Provide the (x, y) coordinate of the cell's center where the given text is located.  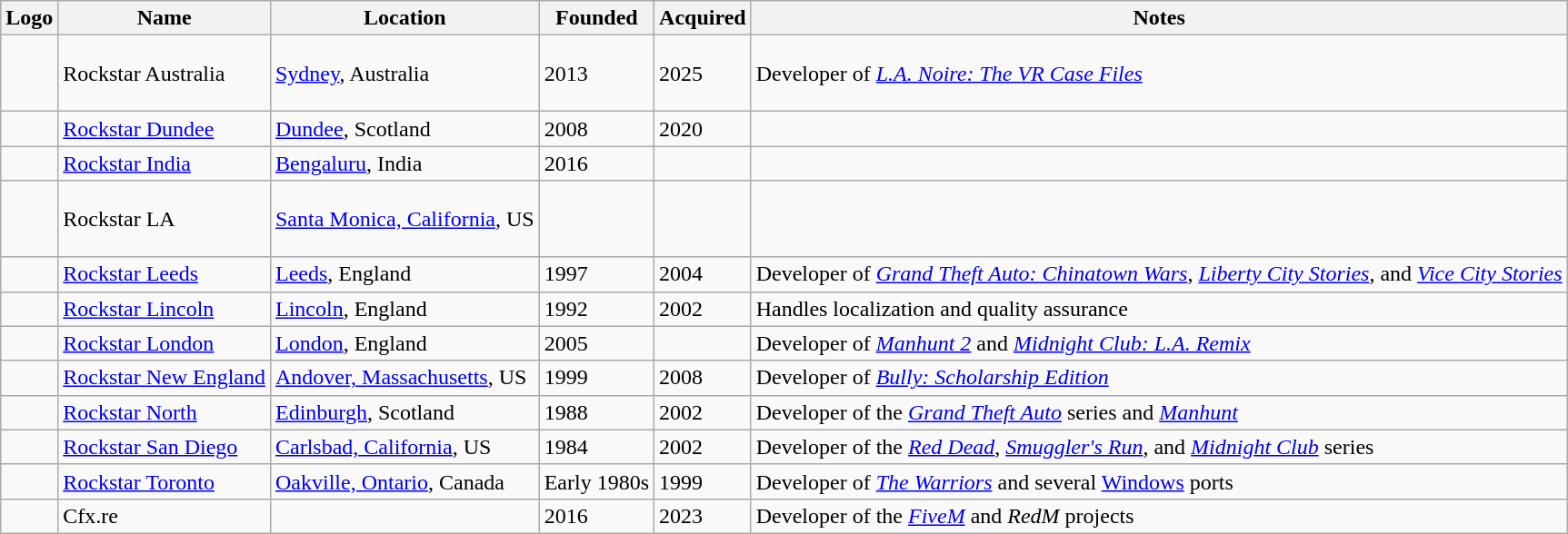
Rockstar India (165, 163)
1997 (596, 274)
Developer of the FiveM and RedM projects (1159, 516)
2005 (596, 343)
Acquired (704, 18)
Leeds, England (404, 274)
Early 1980s (596, 481)
Developer of The Warriors and several Windows ports (1159, 481)
Sydney, Australia (404, 74)
Notes (1159, 18)
Rockstar Dundee (165, 129)
2013 (596, 74)
2023 (704, 516)
Bengaluru, India (404, 163)
Rockstar Lincoln (165, 309)
Carlsbad, California, US (404, 447)
Andover, Massachusetts, US (404, 378)
1984 (596, 447)
Rockstar North (165, 412)
Rockstar Toronto (165, 481)
Handles localization and quality assurance (1159, 309)
Founded (596, 18)
Dundee, Scotland (404, 129)
Lincoln, England (404, 309)
Oakville, Ontario, Canada (404, 481)
Location (404, 18)
Rockstar Leeds (165, 274)
Santa Monica, California, US (404, 219)
Logo (29, 18)
Rockstar San Diego (165, 447)
Developer of Bully: Scholarship Edition (1159, 378)
Rockstar New England (165, 378)
Edinburgh, Scotland (404, 412)
2025 (704, 74)
1988 (596, 412)
Cfx.re (165, 516)
Developer of Manhunt 2 and Midnight Club: L.A. Remix (1159, 343)
Developer of the Grand Theft Auto series and Manhunt (1159, 412)
London, England (404, 343)
2020 (704, 129)
2004 (704, 274)
1992 (596, 309)
Rockstar Australia (165, 74)
Name (165, 18)
Developer of L.A. Noire: The VR Case Files (1159, 74)
Rockstar London (165, 343)
Developer of the Red Dead, Smuggler's Run, and Midnight Club series (1159, 447)
Developer of Grand Theft Auto: Chinatown Wars, Liberty City Stories, and Vice City Stories (1159, 274)
Rockstar LA (165, 219)
